Capture the cell that displays the provided text and extract its [X, Y] central coordinate. 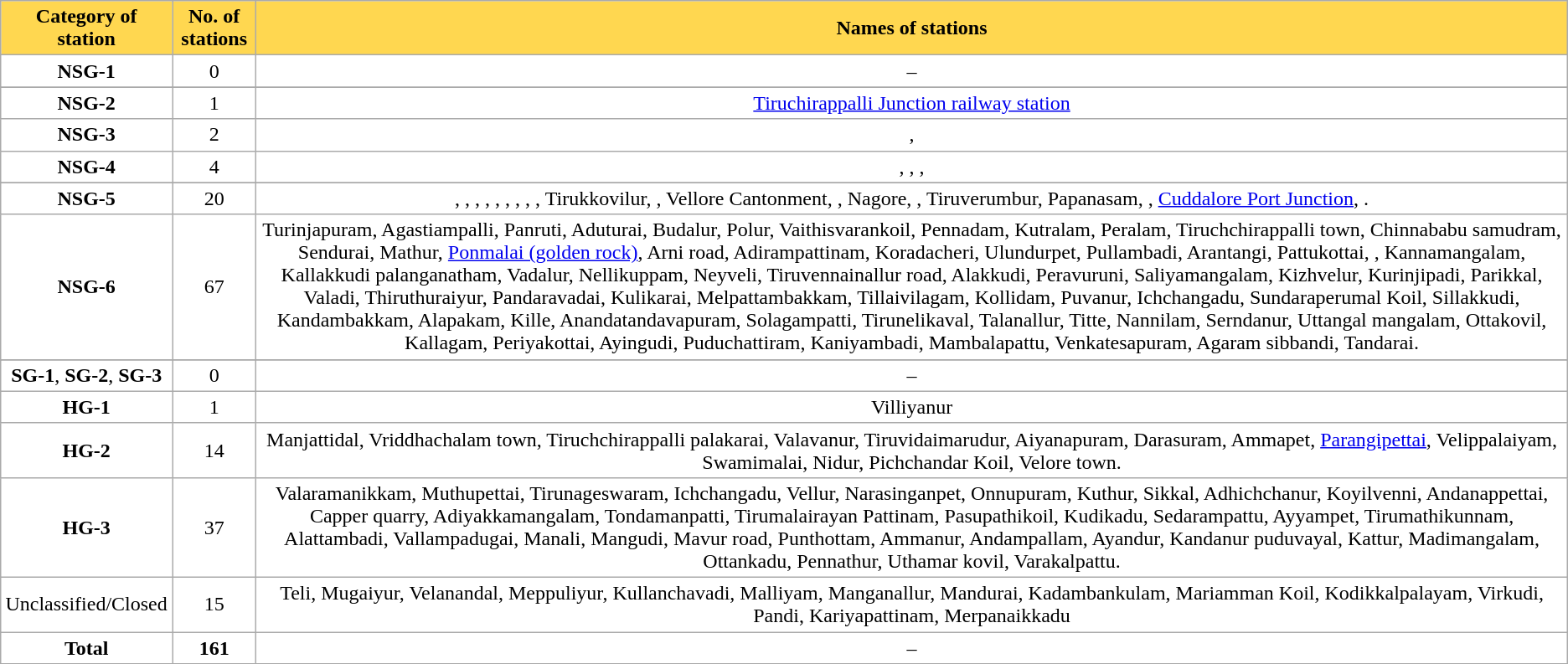
HG-2 [87, 450]
NSG-4 [87, 167]
67 [214, 286]
14 [214, 450]
NSG-3 [87, 135]
Names of stations [911, 28]
Tiruchirappalli Junction railway station [911, 103]
HG-1 [87, 407]
NSG-6 [87, 286]
NSG-1 [87, 71]
Villiyanur [911, 407]
, , , [911, 167]
SG-1, SG-2, SG-3 [87, 375]
15 [214, 605]
Total [87, 647]
Unclassified/Closed [87, 605]
37 [214, 528]
NSG-2 [87, 103]
HG-3 [87, 528]
20 [214, 198]
Category of station [87, 28]
, [911, 135]
No. of stations [214, 28]
NSG-5 [87, 198]
, , , , , , , , , Tirukkovilur, , Vellore Cantonment, , Nagore, , Tiruverumbur, Papanasam, , Cuddalore Port Junction, . [911, 198]
4 [214, 167]
161 [214, 647]
2 [214, 135]
